Pinpoint the cell where the given text exists, returning its (X, Y) midpoint coordinate. 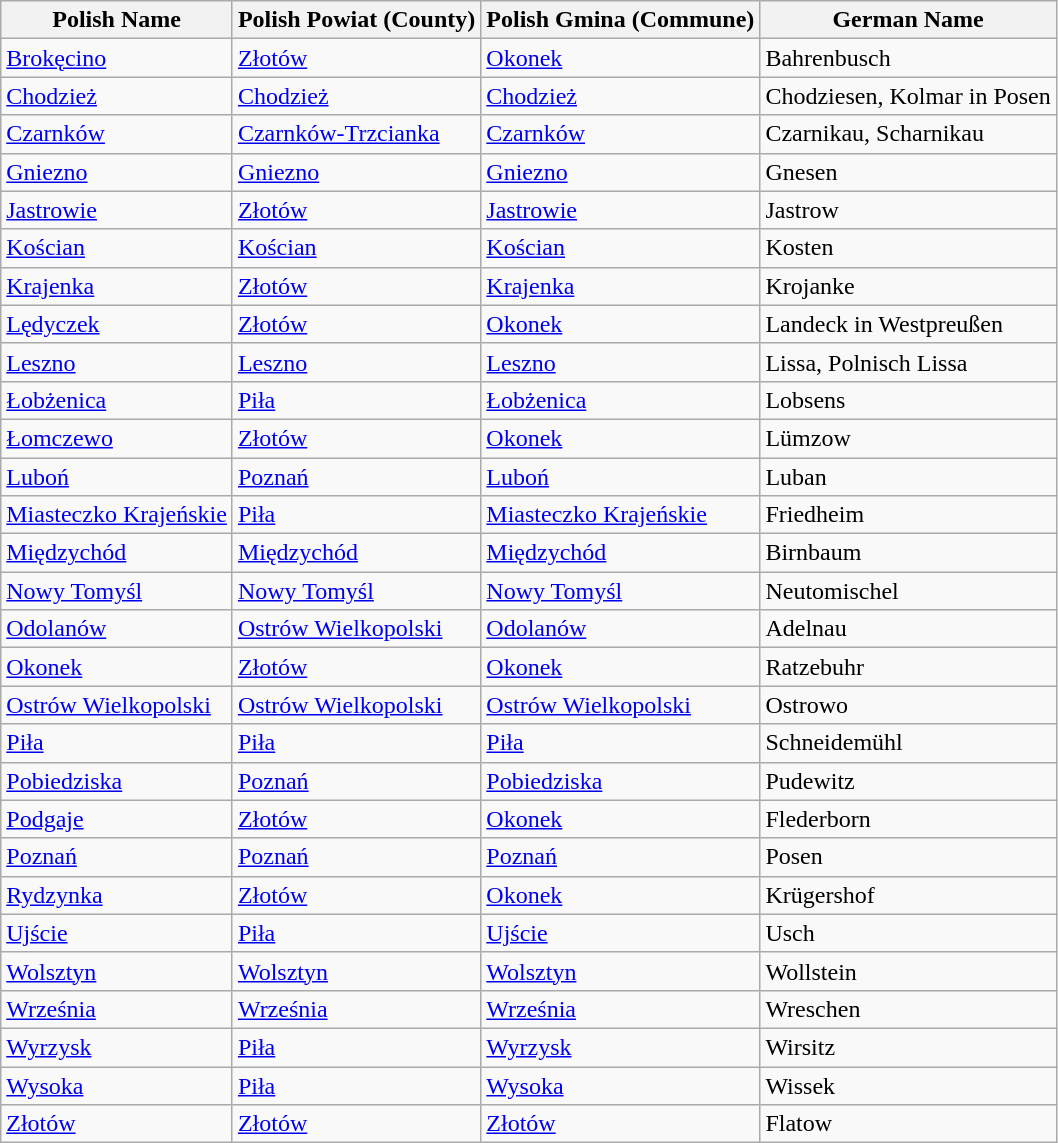
German Name (908, 20)
Lobsens (908, 400)
Rydzynka (117, 895)
Polish Powiat (County) (356, 20)
Adelnau (908, 629)
Friedheim (908, 515)
Czarnków-Trzcianka (356, 134)
Jastrow (908, 210)
Bahrenbusch (908, 58)
Polish Name (117, 20)
Birnbaum (908, 553)
Brokęcino (117, 58)
Wissek (908, 1085)
Czarnikau, Scharnikau (908, 134)
Polish Gmina (Commune) (620, 20)
Kosten (908, 248)
Łomczewo (117, 438)
Chodziesen, Kolmar in Posen (908, 96)
Schneidemühl (908, 743)
Wreschen (908, 1009)
Gnesen (908, 172)
Ostrowo (908, 705)
Lissa, Polnisch Lissa (908, 362)
Krojanke (908, 286)
Landeck in Westpreußen (908, 324)
Podgaje (117, 819)
Lümzow (908, 438)
Flatow (908, 1124)
Luban (908, 477)
Lędyczek (117, 324)
Usch (908, 933)
Ratzebuhr (908, 667)
Posen (908, 857)
Wollstein (908, 971)
Wirsitz (908, 1047)
Krügershof (908, 895)
Neutomischel (908, 591)
Flederborn (908, 819)
Pudewitz (908, 781)
